Scan for the cell matching the given text and deliver its [X, Y] coordinate at center. 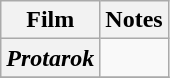
Protarok [50, 58]
Film [50, 20]
Notes [134, 20]
